From the cell containing the given text, extract its center point as [x, y] coordinate. 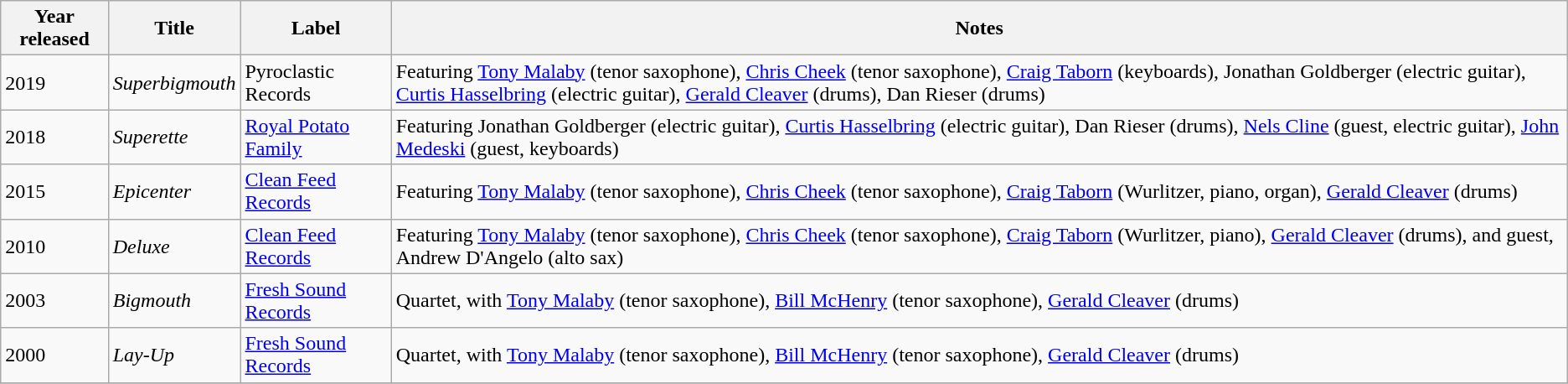
Superette [174, 138]
2010 [54, 246]
2003 [54, 300]
2019 [54, 82]
Royal Potato Family [316, 138]
Bigmouth [174, 300]
Title [174, 29]
Lay-Up [174, 355]
Deluxe [174, 246]
2015 [54, 191]
Superbigmouth [174, 82]
Year released [54, 29]
Epicenter [174, 191]
2000 [54, 355]
Featuring Tony Malaby (tenor saxophone), Chris Cheek (tenor saxophone), Craig Taborn (Wurlitzer, piano, organ), Gerald Cleaver (drums) [979, 191]
Pyroclastic Records [316, 82]
Label [316, 29]
Notes [979, 29]
2018 [54, 138]
